Locate the cell with the specified text and output its [X, Y] center coordinate. 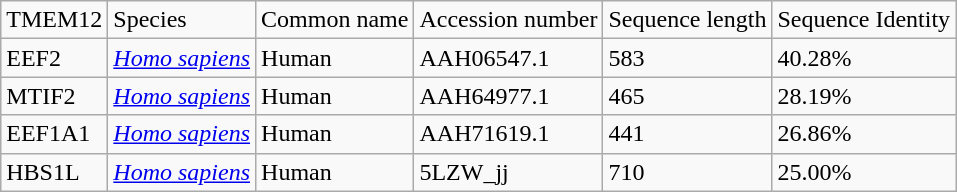
26.86% [864, 134]
AAH06547.1 [508, 58]
441 [688, 134]
583 [688, 58]
EEF2 [54, 58]
25.00% [864, 172]
MTIF2 [54, 96]
AAH71619.1 [508, 134]
HBS1L [54, 172]
AAH64977.1 [508, 96]
EEF1A1 [54, 134]
Sequence length [688, 20]
710 [688, 172]
Common name [335, 20]
Species [182, 20]
465 [688, 96]
28.19% [864, 96]
Sequence Identity [864, 20]
TMEM12 [54, 20]
Accession number [508, 20]
5LZW_jj [508, 172]
40.28% [864, 58]
